Search for the cell housing the specified text and yield its (X, Y) center coordinate. 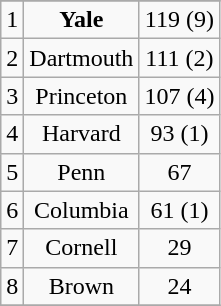
5 (12, 172)
Harvard (82, 134)
Brown (82, 286)
Penn (82, 172)
3 (12, 96)
67 (180, 172)
29 (180, 248)
24 (180, 286)
Yale (82, 20)
7 (12, 248)
119 (9) (180, 20)
Columbia (82, 210)
111 (2) (180, 58)
Dartmouth (82, 58)
8 (12, 286)
1 (12, 20)
Princeton (82, 96)
61 (1) (180, 210)
Cornell (82, 248)
6 (12, 210)
93 (1) (180, 134)
4 (12, 134)
2 (12, 58)
107 (4) (180, 96)
